Output the (x, y) coordinate of the center of the cell containing the given text.  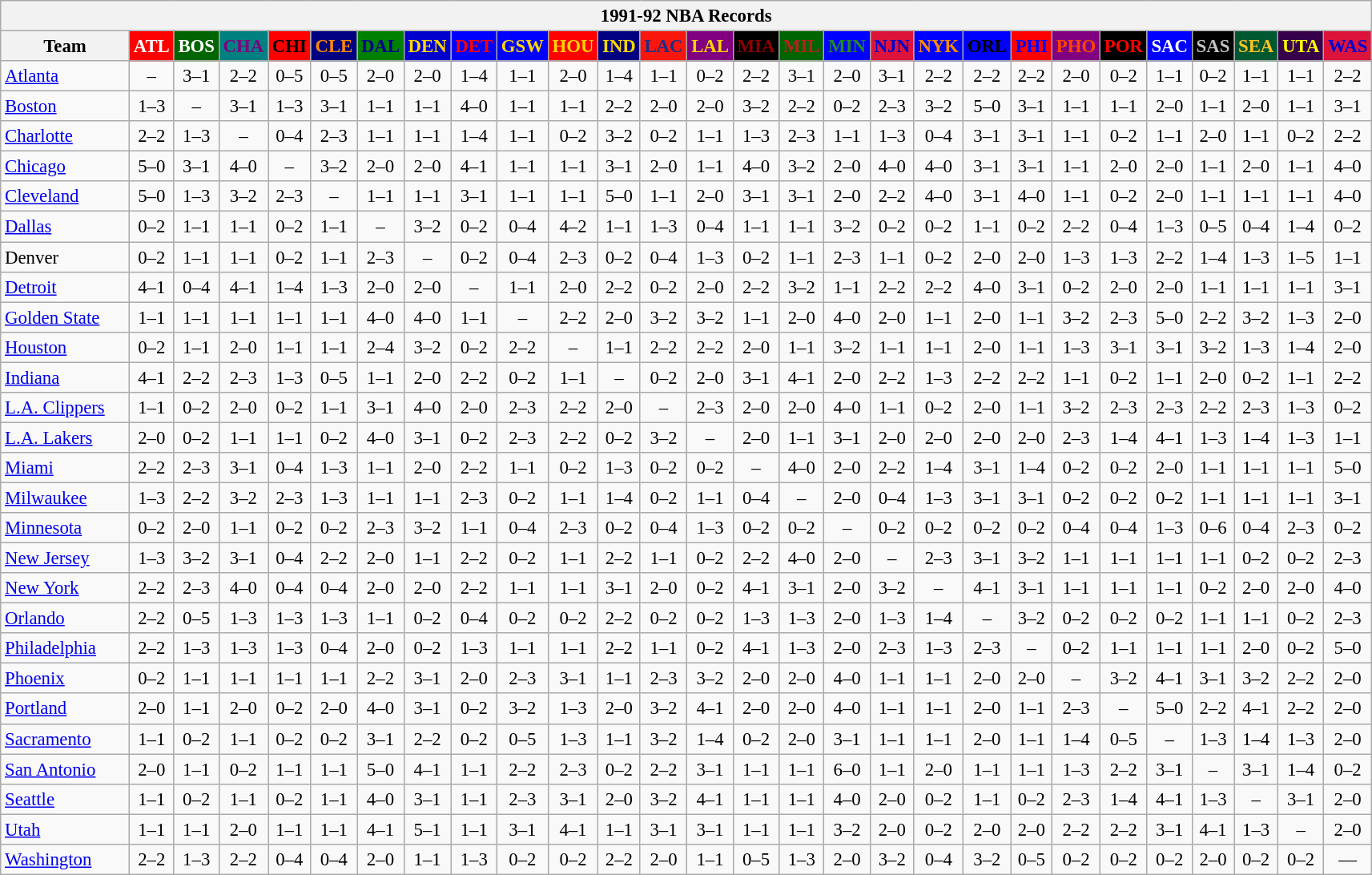
Minnesota (66, 528)
— (1348, 860)
Charlotte (66, 136)
SAS (1213, 46)
POR (1123, 46)
Milwaukee (66, 498)
UTA (1301, 46)
ORL (987, 46)
MIL (802, 46)
1–5 (1301, 257)
Indiana (66, 377)
ATL (151, 46)
Chicago (66, 167)
IND (619, 46)
LAC (663, 46)
L.A. Clippers (66, 408)
Golden State (66, 317)
L.A. Lakers (66, 437)
Portland (66, 709)
Orlando (66, 619)
Team (66, 46)
Dallas (66, 227)
6–0 (847, 769)
Seattle (66, 799)
NYK (939, 46)
2–4 (381, 347)
DET (474, 46)
Cleveland (66, 196)
DAL (381, 46)
1991-92 NBA Records (686, 16)
Sacramento (66, 739)
Miami (66, 468)
Washington (66, 860)
NJN (892, 46)
New Jersey (66, 558)
PHI (1032, 46)
5–1 (428, 829)
Atlanta (66, 76)
DEN (428, 46)
4–2 (573, 227)
Denver (66, 257)
SEA (1256, 46)
BOS (196, 46)
CHI (289, 46)
WAS (1348, 46)
Philadelphia (66, 648)
CLE (333, 46)
Utah (66, 829)
MIA (756, 46)
New York (66, 588)
San Antonio (66, 769)
0–6 (1213, 528)
SAC (1169, 46)
LAL (710, 46)
GSW (522, 46)
Houston (66, 347)
CHA (243, 46)
PHO (1076, 46)
Boston (66, 107)
HOU (573, 46)
Detroit (66, 287)
MIN (847, 46)
Phoenix (66, 679)
